Return [X, Y] of the center of cell containing provided text 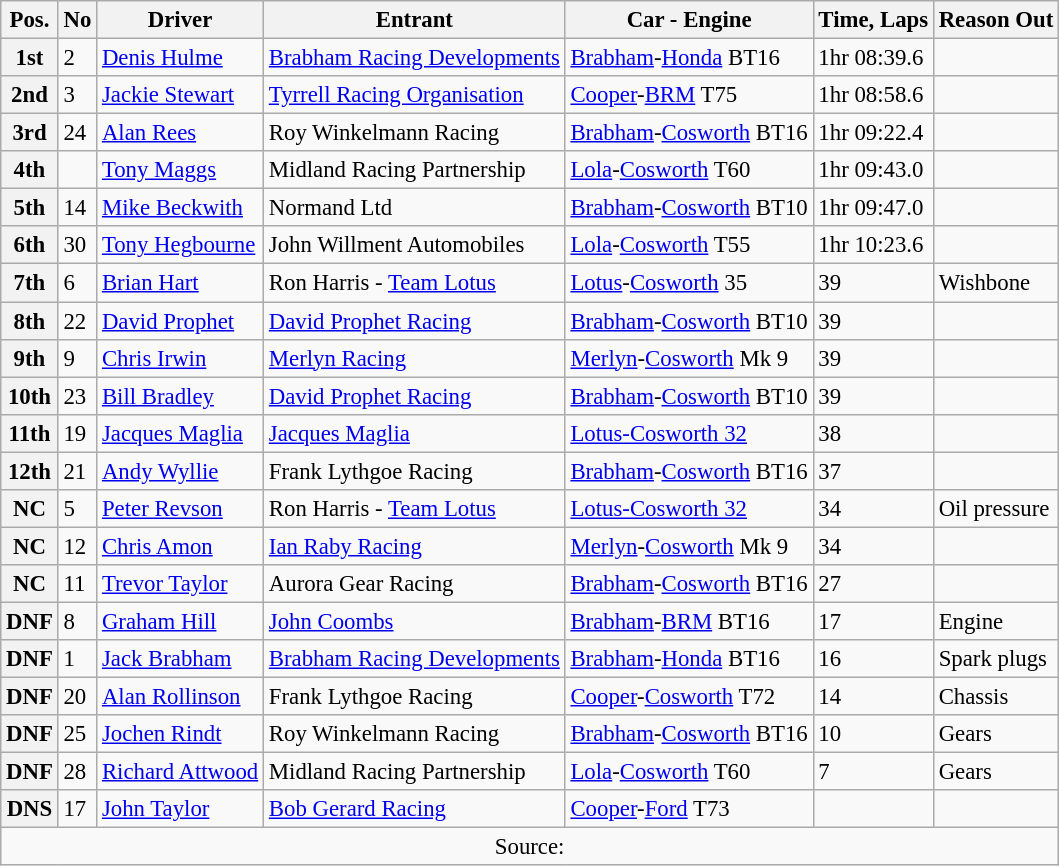
1hr 09:47.0 [873, 208]
8th [30, 321]
Chris Amon [180, 546]
38 [873, 433]
1hr 08:39.6 [873, 58]
Trevor Taylor [180, 584]
16 [873, 659]
23 [77, 396]
Source: [530, 847]
Lola-Cosworth T55 [689, 245]
7 [873, 772]
Reason Out [996, 20]
Oil pressure [996, 509]
Chris Irwin [180, 358]
3 [77, 95]
6 [77, 283]
Alan Rees [180, 133]
30 [77, 245]
5th [30, 208]
2 [77, 58]
7th [30, 283]
27 [873, 584]
Tyrrell Racing Organisation [415, 95]
Mike Beckwith [180, 208]
25 [77, 734]
3rd [30, 133]
Driver [180, 20]
20 [77, 697]
Tony Hegbourne [180, 245]
Lotus-Cosworth 35 [689, 283]
Aurora Gear Racing [415, 584]
9th [30, 358]
21 [77, 471]
Graham Hill [180, 621]
Ian Raby Racing [415, 546]
1 [77, 659]
Pos. [30, 20]
1hr 09:43.0 [873, 170]
Jack Brabham [180, 659]
Brabham-BRM BT16 [689, 621]
2nd [30, 95]
1hr 08:58.6 [873, 95]
Cooper-BRM T75 [689, 95]
John Willment Automobiles [415, 245]
Chassis [996, 697]
Wishbone [996, 283]
Bob Gerard Racing [415, 809]
Denis Hulme [180, 58]
6th [30, 245]
Richard Attwood [180, 772]
10th [30, 396]
John Coombs [415, 621]
Brian Hart [180, 283]
22 [77, 321]
9 [77, 358]
Entrant [415, 20]
Jackie Stewart [180, 95]
8 [77, 621]
Spark plugs [996, 659]
John Taylor [180, 809]
Andy Wyllie [180, 471]
11th [30, 433]
David Prophet [180, 321]
37 [873, 471]
1hr 10:23.6 [873, 245]
28 [77, 772]
4th [30, 170]
1hr 09:22.4 [873, 133]
Bill Bradley [180, 396]
Engine [996, 621]
Cooper-Ford T73 [689, 809]
11 [77, 584]
No [77, 20]
Merlyn Racing [415, 358]
12 [77, 546]
19 [77, 433]
12th [30, 471]
Car - Engine [689, 20]
1st [30, 58]
Cooper-Cosworth T72 [689, 697]
10 [873, 734]
Jochen Rindt [180, 734]
Time, Laps [873, 20]
24 [77, 133]
Alan Rollinson [180, 697]
Normand Ltd [415, 208]
5 [77, 509]
Peter Revson [180, 509]
Tony Maggs [180, 170]
DNS [30, 809]
